Pinpoint the cell where the given text exists, returning its (X, Y) midpoint coordinate. 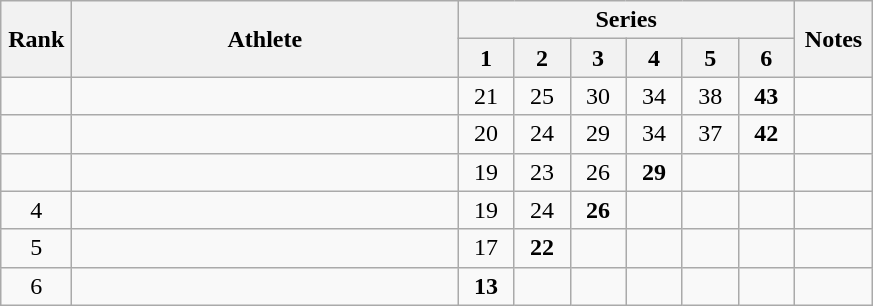
Athlete (265, 39)
42 (766, 134)
20 (486, 134)
Notes (834, 39)
25 (542, 96)
37 (710, 134)
13 (486, 286)
Series (626, 20)
43 (766, 96)
17 (486, 248)
Rank (36, 39)
21 (486, 96)
30 (598, 96)
1 (486, 58)
2 (542, 58)
38 (710, 96)
22 (542, 248)
23 (542, 172)
3 (598, 58)
